Provide the [X, Y] coordinate of the cell's center where the given text is located.  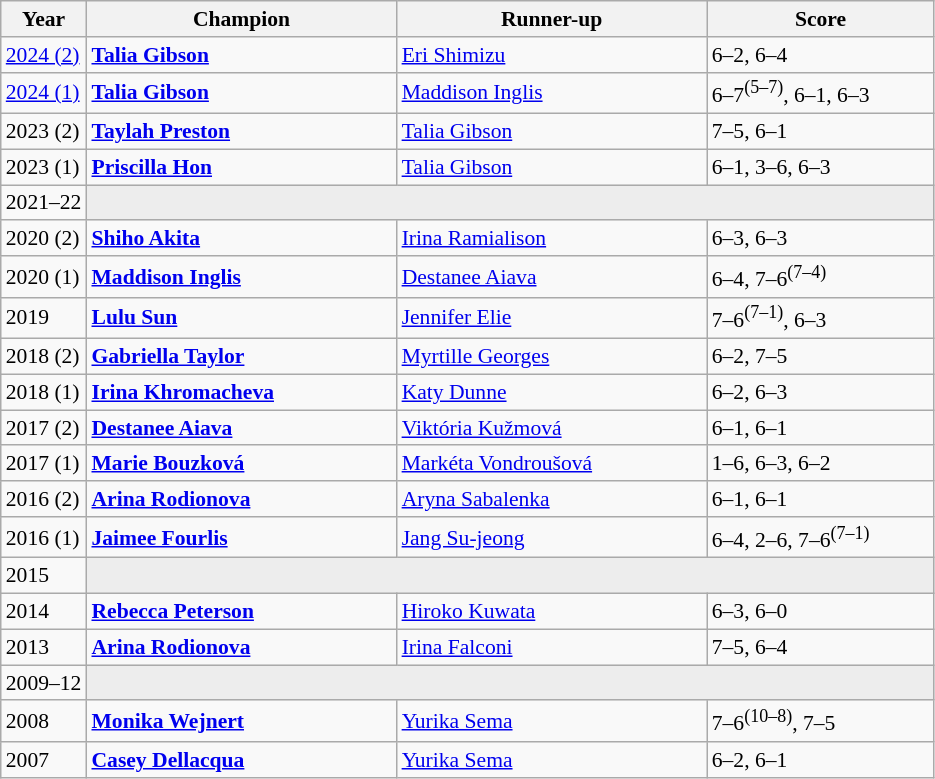
2015 [44, 576]
6–3, 6–3 [821, 239]
6–4, 7–6(7–4) [821, 276]
Jaimee Fourlis [241, 538]
Rebecca Peterson [241, 612]
7–6(7–1), 6–3 [821, 318]
Marie Bouzková [241, 464]
7–5, 6–4 [821, 648]
Runner-up [552, 19]
6–2, 6–3 [821, 392]
6–7(5–7), 6–1, 6–3 [821, 92]
Jang Su-jeong [552, 538]
Priscilla Hon [241, 167]
6–3, 6–0 [821, 612]
2018 (2) [44, 357]
6–1, 3–6, 6–3 [821, 167]
Eri Shimizu [552, 55]
Markéta Vondroušová [552, 464]
1–6, 6–3, 6–2 [821, 464]
7–6(10–8), 7–5 [821, 722]
2017 (2) [44, 428]
Irina Khromacheva [241, 392]
2024 (2) [44, 55]
Viktória Kužmová [552, 428]
Champion [241, 19]
7–5, 6–1 [821, 132]
Katy Dunne [552, 392]
Hiroko Kuwata [552, 612]
2016 (1) [44, 538]
6–2, 6–4 [821, 55]
Casey Dellacqua [241, 760]
2019 [44, 318]
2007 [44, 760]
2021–22 [44, 203]
6–4, 2–6, 7–6(7–1) [821, 538]
2020 (1) [44, 276]
Shiho Akita [241, 239]
Irina Falconi [552, 648]
Aryna Sabalenka [552, 499]
Year [44, 19]
Taylah Preston [241, 132]
2018 (1) [44, 392]
6–2, 6–1 [821, 760]
2024 (1) [44, 92]
2023 (2) [44, 132]
2020 (2) [44, 239]
2014 [44, 612]
Lulu Sun [241, 318]
Score [821, 19]
Monika Wejnert [241, 722]
Myrtille Georges [552, 357]
Irina Ramialison [552, 239]
2017 (1) [44, 464]
6–2, 7–5 [821, 357]
2016 (2) [44, 499]
2009–12 [44, 683]
2008 [44, 722]
Jennifer Elie [552, 318]
Gabriella Taylor [241, 357]
2013 [44, 648]
2023 (1) [44, 167]
